From the cell containing the given text, extract its center point as [X, Y] coordinate. 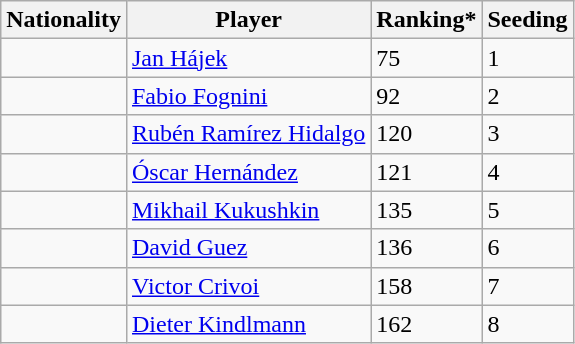
7 [528, 286]
136 [426, 248]
92 [426, 96]
8 [528, 324]
Dieter Kindlmann [248, 324]
Jan Hájek [248, 58]
121 [426, 172]
Ranking* [426, 20]
Óscar Hernández [248, 172]
Seeding [528, 20]
Player [248, 20]
5 [528, 210]
Victor Crivoi [248, 286]
6 [528, 248]
135 [426, 210]
Rubén Ramírez Hidalgo [248, 134]
162 [426, 324]
1 [528, 58]
Mikhail Kukushkin [248, 210]
3 [528, 134]
Nationality [64, 20]
158 [426, 286]
75 [426, 58]
120 [426, 134]
2 [528, 96]
4 [528, 172]
Fabio Fognini [248, 96]
David Guez [248, 248]
